Locate the cell with the specified text and output its [X, Y] center coordinate. 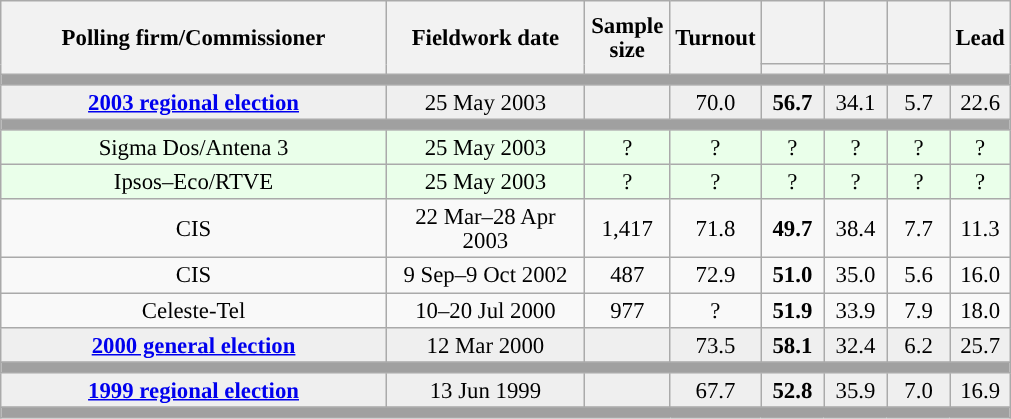
18.0 [980, 310]
16.0 [980, 276]
7.9 [918, 310]
Celeste-Tel [194, 310]
1,417 [627, 230]
67.7 [716, 390]
Sigma Dos/Antena 3 [194, 148]
71.8 [716, 230]
49.7 [792, 230]
58.1 [792, 344]
38.4 [856, 230]
35.0 [856, 276]
6.2 [918, 344]
12 Mar 2000 [485, 344]
34.1 [856, 102]
32.4 [856, 344]
73.5 [716, 344]
22 Mar–28 Apr 2003 [485, 230]
52.8 [792, 390]
25.7 [980, 344]
10–20 Jul 2000 [485, 310]
22.6 [980, 102]
Sample size [627, 38]
7.0 [918, 390]
51.0 [792, 276]
72.9 [716, 276]
5.7 [918, 102]
56.7 [792, 102]
977 [627, 310]
1999 regional election [194, 390]
Lead [980, 38]
Fieldwork date [485, 38]
5.6 [918, 276]
Polling firm/Commissioner [194, 38]
2003 regional election [194, 102]
11.3 [980, 230]
13 Jun 1999 [485, 390]
70.0 [716, 102]
Ipsos–Eco/RTVE [194, 182]
51.9 [792, 310]
7.7 [918, 230]
33.9 [856, 310]
2000 general election [194, 344]
Turnout [716, 38]
487 [627, 276]
16.9 [980, 390]
35.9 [856, 390]
9 Sep–9 Oct 2002 [485, 276]
